Locate the cell with the specified text and output its [x, y] center coordinate. 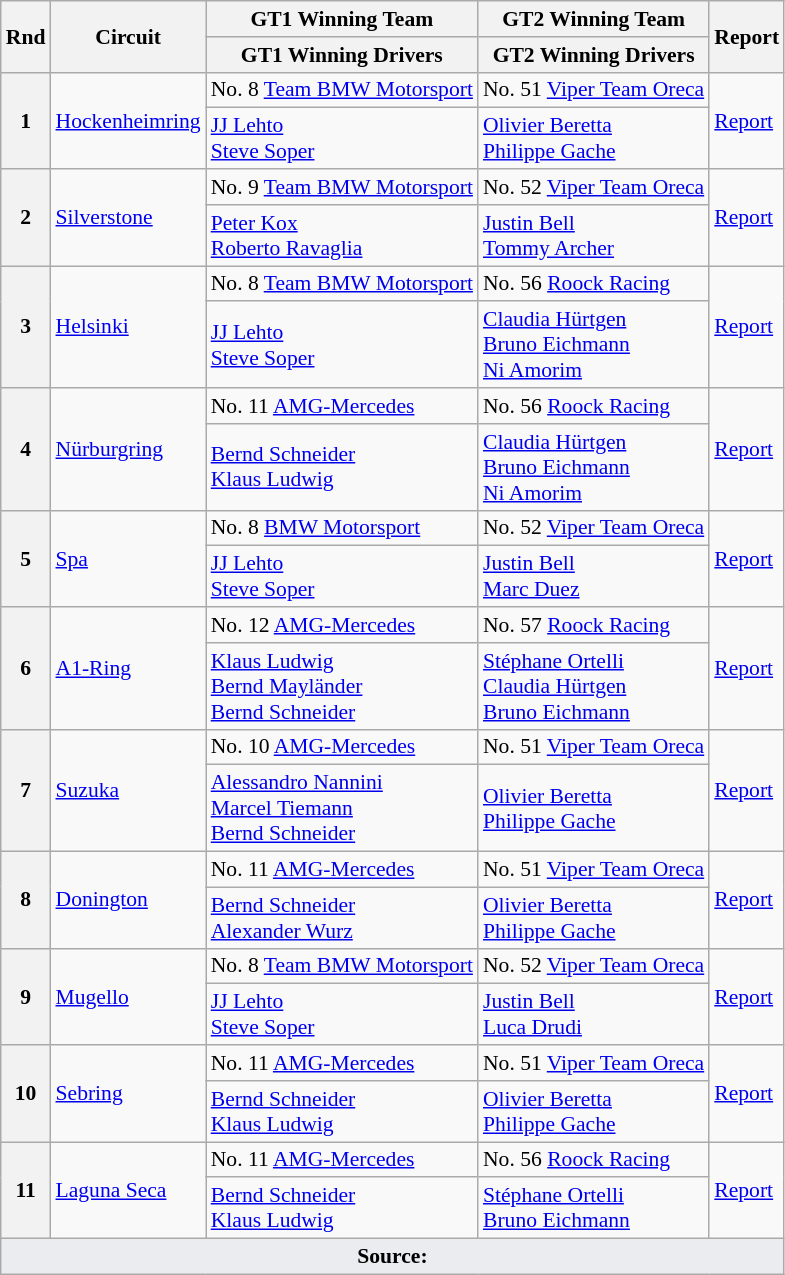
Laguna Seca [128, 1190]
Justin Bell Marc Duez [594, 576]
11 [26, 1190]
Circuit [128, 36]
7 [26, 790]
Stéphane Ortelli Bruno Eichmann [594, 1208]
Donington [128, 900]
GT1 Winning Team [342, 19]
Silverstone [128, 218]
GT2 Winning Drivers [594, 55]
Nürburgring [128, 449]
Justin Bell Luca Drudi [594, 1014]
2 [26, 218]
10 [26, 1094]
Source: [392, 1257]
5 [26, 558]
Suzuka [128, 790]
Klaus Ludwig Bernd Mayländer Bernd Schneider [342, 686]
1 [26, 120]
A1-Ring [128, 668]
Stéphane Ortelli Claudia Hürtgen Bruno Eichmann [594, 686]
Rnd [26, 36]
9 [26, 996]
Helsinki [128, 327]
No. 8 BMW Motorsport [342, 528]
Sebring [128, 1094]
No. 10 AMG-Mercedes [342, 747]
4 [26, 449]
3 [26, 327]
Justin Bell Tommy Archer [594, 236]
8 [26, 900]
Peter Kox Roberto Ravaglia [342, 236]
No. 57 Roock Racing [594, 625]
Alessandro Nannini Marcel Tiemann Bernd Schneider [342, 808]
Hockenheimring [128, 120]
No. 9 Team BMW Motorsport [342, 187]
6 [26, 668]
No. 12 AMG-Mercedes [342, 625]
Spa [128, 558]
Bernd Schneider Alexander Wurz [342, 918]
Mugello [128, 996]
GT2 Winning Team [594, 19]
GT1 Winning Drivers [342, 55]
